Provide the [x, y] coordinate of the cell's center where the given text is located.  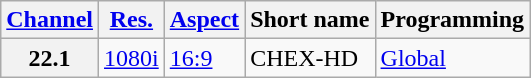
Global [452, 58]
Channel [50, 20]
Short name [310, 20]
1080i [132, 58]
CHEX-HD [310, 58]
Programming [452, 20]
Aspect [204, 20]
16:9 [204, 58]
Res. [132, 20]
22.1 [50, 58]
